Identify which cell holds the provided text, then report its [X, Y] central coordinate. 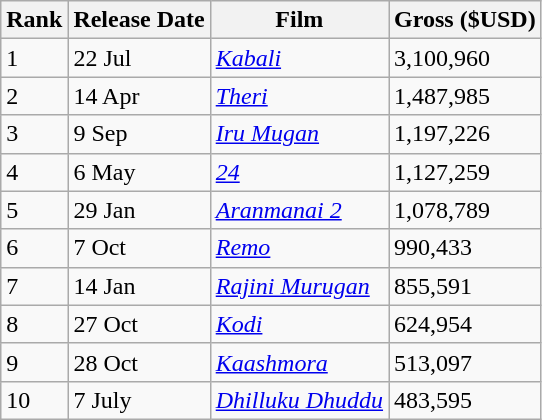
14 Apr [139, 96]
14 Jan [139, 286]
483,595 [466, 400]
Aranmanai 2 [299, 210]
Theri [299, 96]
9 [34, 362]
Remo [299, 248]
Dhilluku Dhuddu [299, 400]
624,954 [466, 324]
7 July [139, 400]
990,433 [466, 248]
1,078,789 [466, 210]
7 [34, 286]
Gross ($USD) [466, 20]
6 [34, 248]
2 [34, 96]
8 [34, 324]
5 [34, 210]
24 [299, 172]
7 Oct [139, 248]
Rajini Murugan [299, 286]
1,197,226 [466, 134]
Release Date [139, 20]
Film [299, 20]
27 Oct [139, 324]
513,097 [466, 362]
4 [34, 172]
855,591 [466, 286]
1 [34, 58]
9 Sep [139, 134]
Kaashmora [299, 362]
1,487,985 [466, 96]
22 Jul [139, 58]
28 Oct [139, 362]
Rank [34, 20]
3,100,960 [466, 58]
6 May [139, 172]
Iru Mugan [299, 134]
Kodi [299, 324]
3 [34, 134]
29 Jan [139, 210]
1,127,259 [466, 172]
Kabali [299, 58]
10 [34, 400]
